Return [X, Y] of the center of cell containing provided text 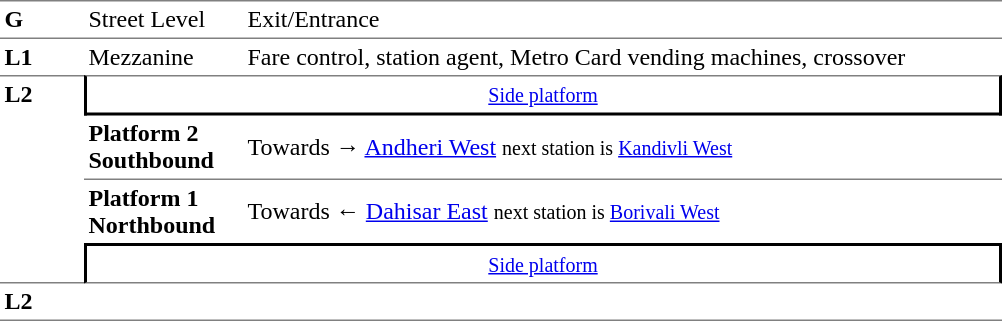
Fare control, station agent, Metro Card vending machines, crossover [622, 57]
G [42, 20]
L1 [42, 57]
Street Level [164, 20]
Mezzanine [164, 57]
Towards ← Dahisar East next station is Borivali West [622, 212]
Platform 1Northbound [164, 212]
Platform 2Southbound [164, 148]
L2 [42, 179]
Towards → Andheri West next station is Kandivli West [622, 148]
Exit/Entrance [622, 20]
